Return [X, Y] of the center of cell containing provided text 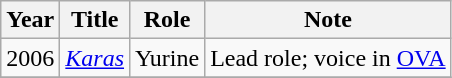
Yurine [168, 58]
Year [30, 20]
Role [168, 20]
Title [95, 20]
2006 [30, 58]
Lead role; voice in OVA [328, 58]
Karas [95, 58]
Note [328, 20]
